For the text-containing cell, return its midpoint in (x, y) coordinate format. 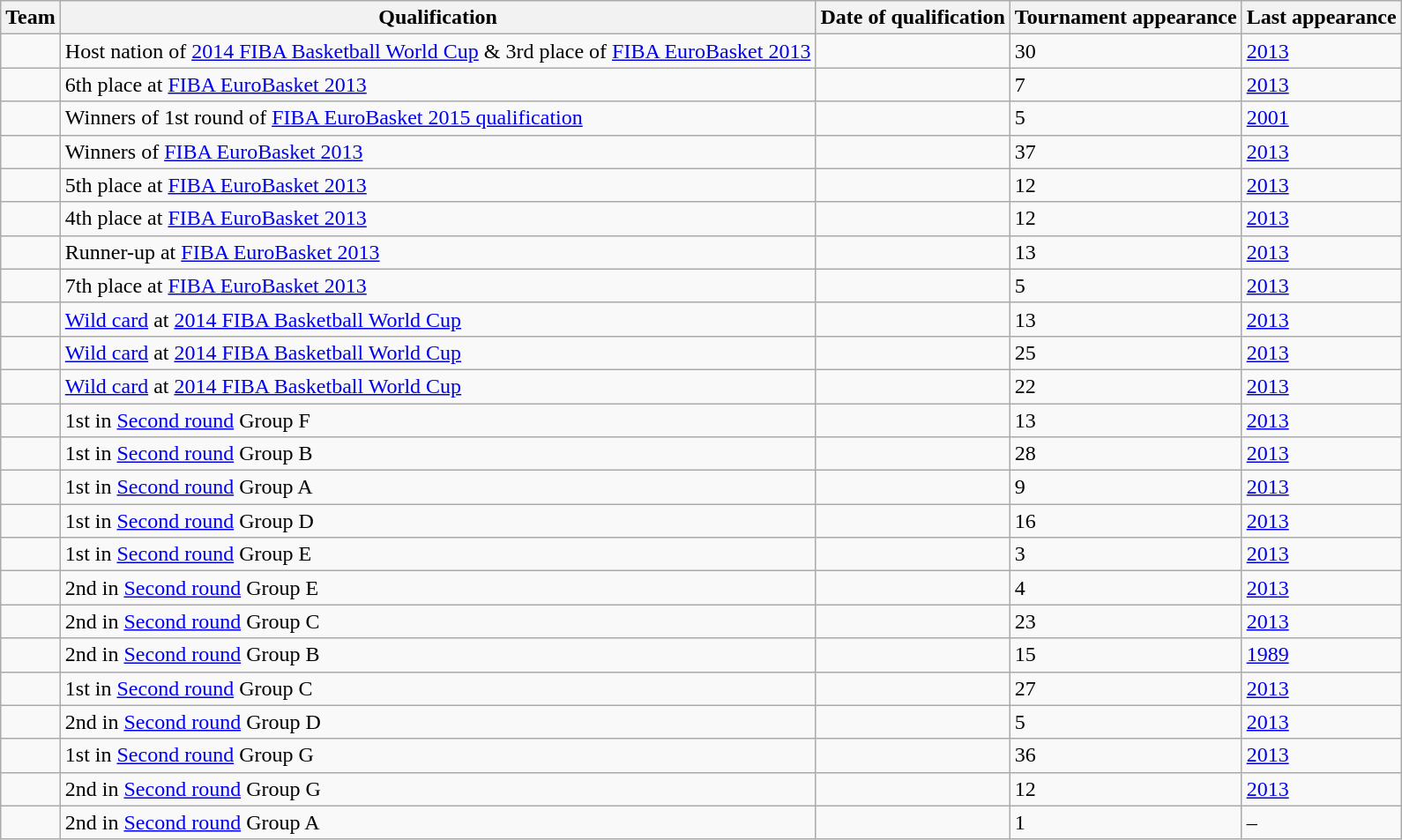
3 (1125, 554)
1st in Second round Group F (437, 420)
Winners of 1st round of FIBA EuroBasket 2015 qualification (437, 118)
37 (1125, 152)
Team (31, 18)
Host nation of 2014 FIBA Basketball World Cup & 3rd place of FIBA EuroBasket 2013 (437, 51)
1st in Second round Group A (437, 487)
1st in Second round Group C (437, 688)
– (1321, 822)
5th place at FIBA EuroBasket 2013 (437, 185)
2nd in Second round Group A (437, 822)
36 (1125, 755)
16 (1125, 521)
Date of qualification (913, 18)
7 (1125, 85)
4 (1125, 588)
15 (1125, 655)
25 (1125, 353)
9 (1125, 487)
30 (1125, 51)
1st in Second round Group G (437, 755)
22 (1125, 386)
2nd in Second round Group G (437, 789)
Tournament appearance (1125, 18)
2nd in Second round Group D (437, 722)
1 (1125, 822)
28 (1125, 454)
4th place at FIBA EuroBasket 2013 (437, 219)
23 (1125, 621)
2001 (1321, 118)
27 (1125, 688)
2nd in Second round Group E (437, 588)
1989 (1321, 655)
Runner-up at FIBA EuroBasket 2013 (437, 252)
7th place at FIBA EuroBasket 2013 (437, 286)
2nd in Second round Group B (437, 655)
Winners of FIBA EuroBasket 2013 (437, 152)
Qualification (437, 18)
6th place at FIBA EuroBasket 2013 (437, 85)
2nd in Second round Group C (437, 621)
1st in Second round Group B (437, 454)
1st in Second round Group D (437, 521)
Last appearance (1321, 18)
1st in Second round Group E (437, 554)
